Capture the cell that displays the provided text and extract its (X, Y) central coordinate. 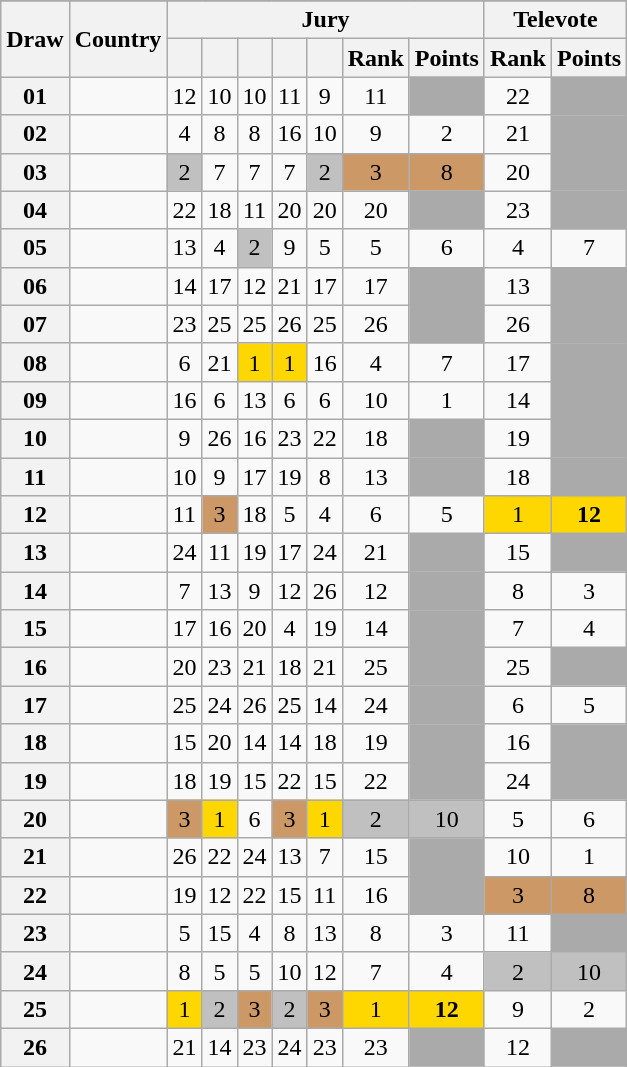
06 (35, 286)
08 (35, 362)
Jury (326, 20)
02 (35, 134)
09 (35, 400)
01 (35, 96)
07 (35, 324)
04 (35, 210)
Country (118, 39)
03 (35, 172)
Televote (555, 20)
05 (35, 248)
Draw (35, 39)
